For the text-containing cell, return its midpoint in [x, y] coordinate format. 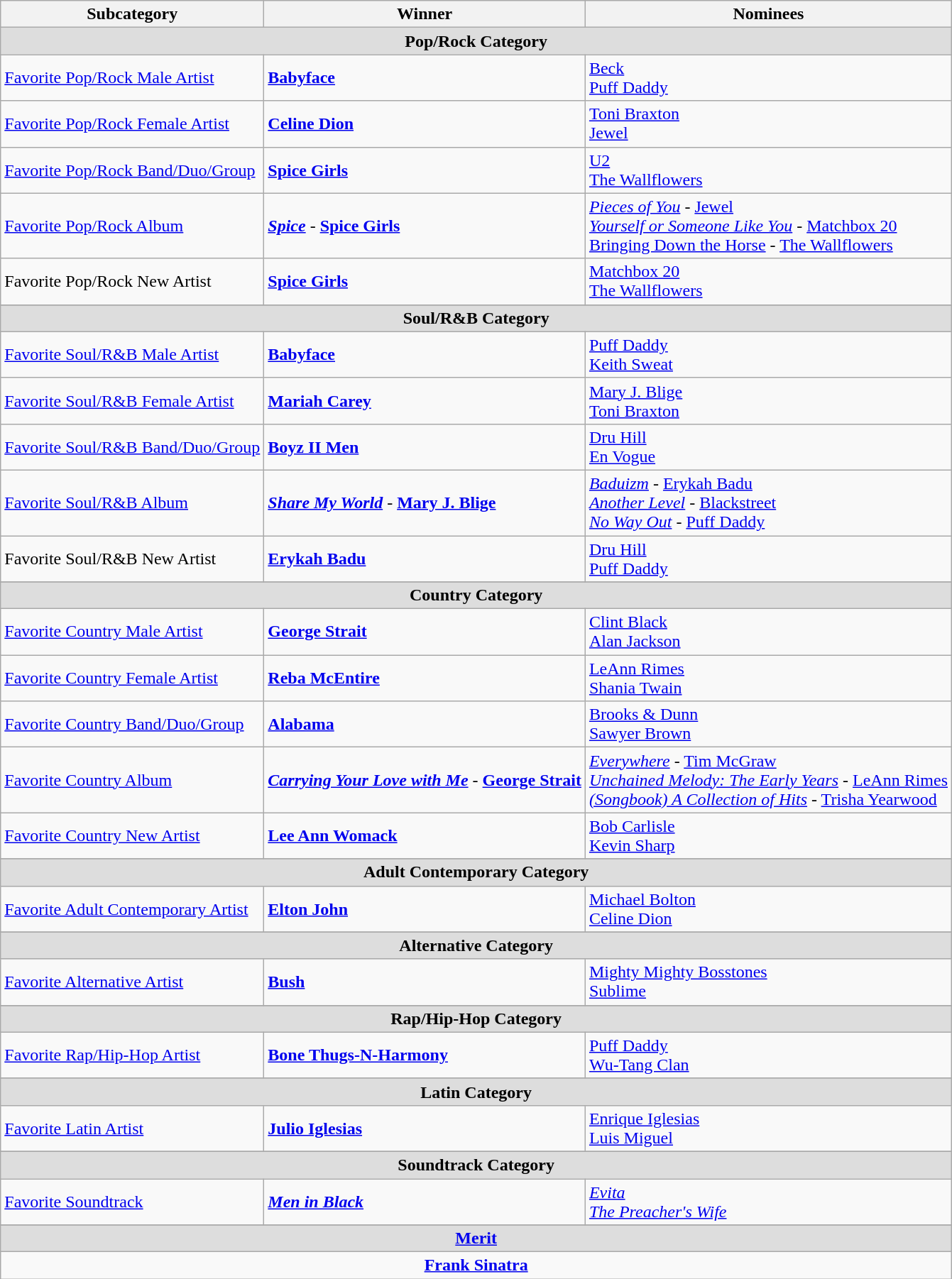
Men in Black [425, 1201]
Favorite Soul/R&B Album [132, 503]
Mary J. Blige Toni Braxton [768, 400]
Favorite Pop/Rock Female Artist [132, 123]
Nominees [768, 14]
Celine Dion [425, 123]
Rap/Hip-Hop Category [476, 1019]
Carrying Your Love with Me - George Strait [425, 780]
Winner [425, 14]
Favorite Soul/R&B New Artist [132, 558]
Evita The Preacher's Wife [768, 1201]
Favorite Rap/Hip-Hop Artist [132, 1055]
Soul/R&B Category [476, 318]
Share My World - Mary J. Blige [425, 503]
Favorite Pop/Rock Male Artist [132, 78]
Subcategory [132, 14]
Mariah Carey [425, 400]
Michael Bolton Celine Dion [768, 909]
Boyz II Men [425, 447]
Lee Ann Womack [425, 836]
Enrique Iglesias Luis Miguel [768, 1129]
Puff Daddy Wu-Tang Clan [768, 1055]
Favorite Country Male Artist [132, 632]
LeAnn Rimes Shania Twain [768, 679]
Merit [476, 1239]
Everywhere - Tim McGraw Unchained Melody: The Early Years - LeAnn Rimes (Songbook) A Collection of Hits - Trisha Yearwood [768, 780]
Favorite Soul/R&B Band/Duo/Group [132, 447]
U2 The Wallflowers [768, 170]
Bush [425, 982]
Beck Puff Daddy [768, 78]
Favorite Country Female Artist [132, 679]
Adult Contemporary Category [476, 872]
Dru Hill En Vogue [768, 447]
George Strait [425, 632]
Dru Hill Puff Daddy [768, 558]
Alternative Category [476, 945]
Alabama [425, 724]
Favorite Pop/Rock New Artist [132, 281]
Latin Category [476, 1092]
Spice - Spice Girls [425, 226]
Favorite Soul/R&B Male Artist [132, 355]
Bob Carlisle Kevin Sharp [768, 836]
Favorite Adult Contemporary Artist [132, 909]
Country Category [476, 595]
Favorite Soundtrack [132, 1201]
Mighty Mighty Bosstones Sublime [768, 982]
Pop/Rock Category [476, 41]
Toni Braxton Jewel [768, 123]
Favorite Country New Artist [132, 836]
Favorite Alternative Artist [132, 982]
Favorite Pop/Rock Band/Duo/Group [132, 170]
Favorite Soul/R&B Female Artist [132, 400]
Bone Thugs-N-Harmony [425, 1055]
Favorite Latin Artist [132, 1129]
Elton John [425, 909]
Favorite Country Album [132, 780]
Baduizm - Erykah Badu Another Level - Blackstreet No Way Out - Puff Daddy [768, 503]
Julio Iglesias [425, 1129]
Reba McEntire [425, 679]
Pieces of You - Jewel Yourself or Someone Like You - Matchbox 20 Bringing Down the Horse - The Wallflowers [768, 226]
Frank Sinatra [476, 1266]
Soundtrack Category [476, 1165]
Favorite Pop/Rock Album [132, 226]
Clint Black Alan Jackson [768, 632]
Puff Daddy Keith Sweat [768, 355]
Matchbox 20 The Wallflowers [768, 281]
Brooks & Dunn Sawyer Brown [768, 724]
Favorite Country Band/Duo/Group [132, 724]
Erykah Badu [425, 558]
